For the text-containing cell, return its midpoint in (X, Y) coordinate format. 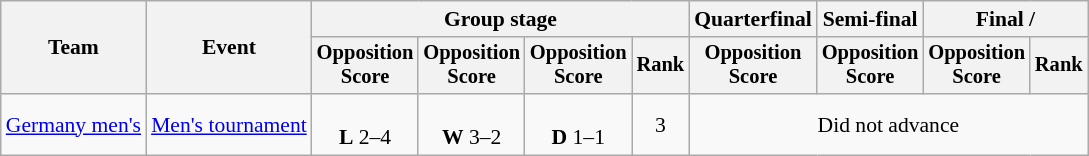
D 1–1 (578, 124)
Did not advance (888, 124)
Group stage (500, 19)
L 2–4 (366, 124)
Team (74, 48)
3 (661, 124)
Final / (1005, 19)
Event (229, 48)
Quarterfinal (753, 19)
Men's tournament (229, 124)
Semi-final (870, 19)
W 3–2 (472, 124)
Germany men's (74, 124)
